Identify which cell holds the provided text, then report its [x, y] central coordinate. 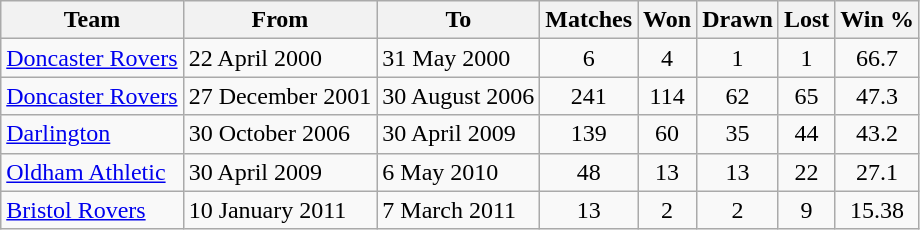
Bristol Rovers [92, 210]
44 [806, 134]
4 [668, 58]
62 [738, 96]
30 August 2006 [458, 96]
22 [806, 172]
27 December 2001 [280, 96]
15.38 [878, 210]
30 October 2006 [280, 134]
Matches [589, 20]
114 [668, 96]
To [458, 20]
139 [589, 134]
Team [92, 20]
Drawn [738, 20]
Win % [878, 20]
From [280, 20]
48 [589, 172]
27.1 [878, 172]
Lost [806, 20]
43.2 [878, 134]
7 March 2011 [458, 210]
9 [806, 210]
60 [668, 134]
65 [806, 96]
Darlington [92, 134]
31 May 2000 [458, 58]
66.7 [878, 58]
47.3 [878, 96]
35 [738, 134]
241 [589, 96]
Oldham Athletic [92, 172]
6 [589, 58]
Won [668, 20]
10 January 2011 [280, 210]
6 May 2010 [458, 172]
22 April 2000 [280, 58]
